Return [X, Y] of the center of cell containing provided text 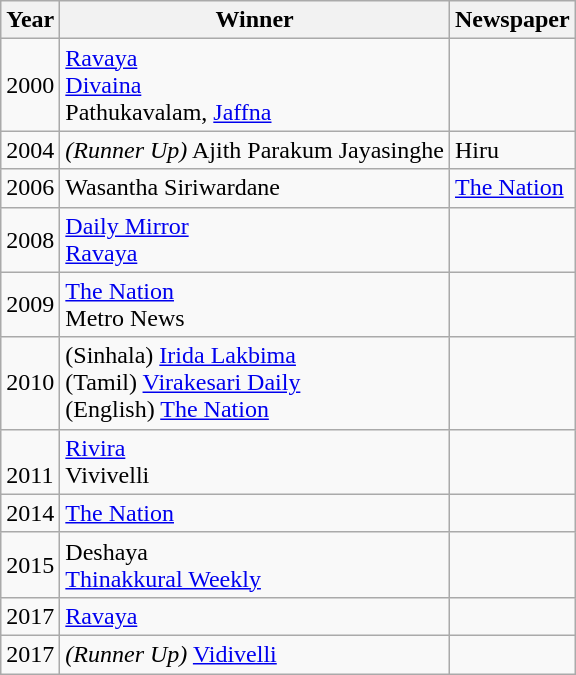
2008 [30, 240]
2014 [30, 513]
(Sinhala) Irida Lakbima(Tamil) Virakesari Daily(English) The Nation [255, 383]
2015 [30, 564]
The NationMetro News [255, 304]
Daily MirrorRavaya [255, 240]
Ravaya [255, 616]
2011 [30, 462]
2004 [30, 150]
2009 [30, 304]
Wasantha Siriwardane [255, 188]
(Runner Up) Ajith Parakum Jayasinghe [255, 150]
Hiru [512, 150]
Winner [255, 20]
RavayaDivainaPathukavalam, Jaffna [255, 85]
2006 [30, 188]
(Runner Up) Vidivelli [255, 654]
2010 [30, 383]
RiviraVivivelli [255, 462]
Newspaper [512, 20]
2000 [30, 85]
DeshayaThinakkural Weekly [255, 564]
Year [30, 20]
